Detect which cell encompasses the target text, then output its (X, Y) center coordinate. 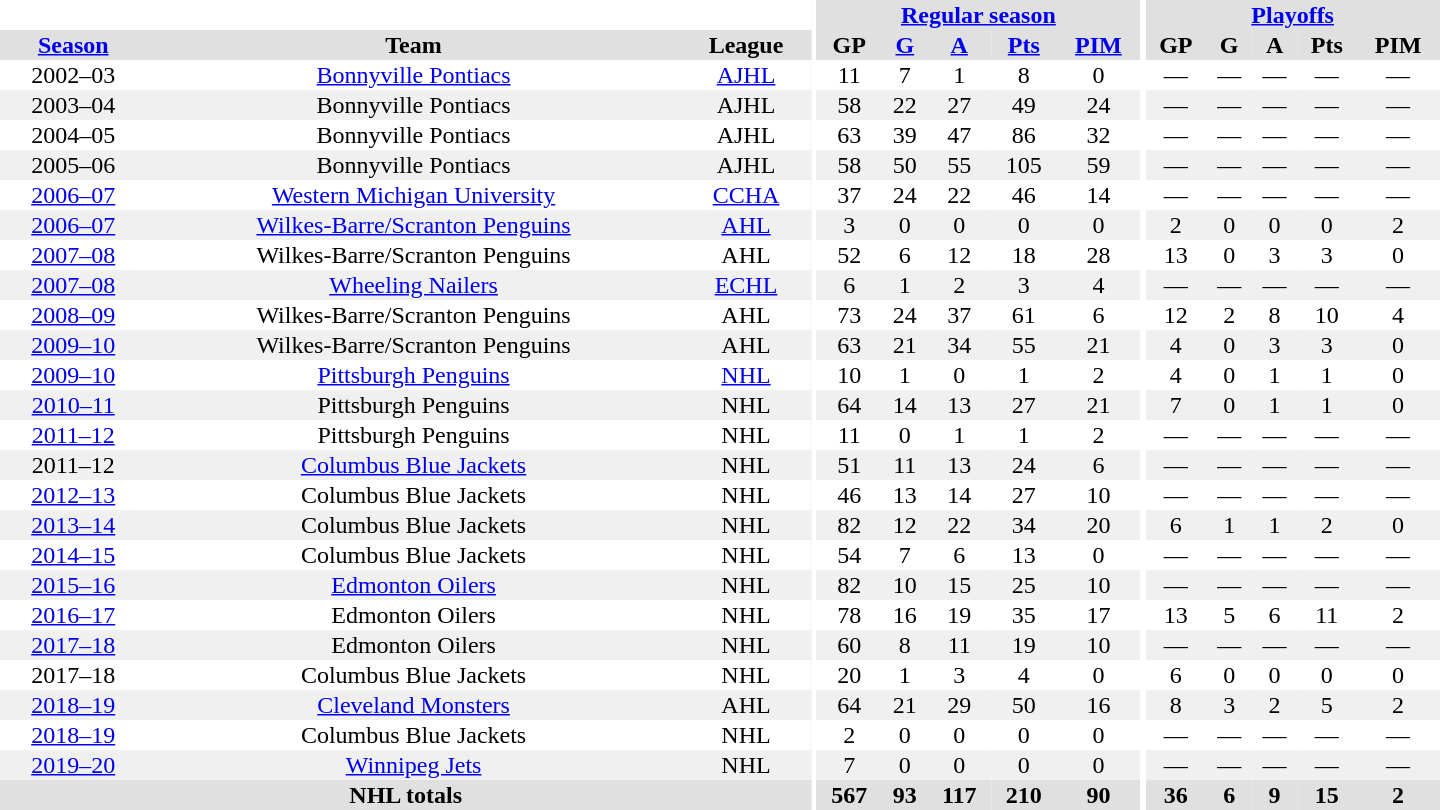
51 (849, 465)
32 (1099, 135)
61 (1024, 315)
2013–14 (73, 525)
93 (904, 795)
54 (849, 555)
Winnipeg Jets (413, 765)
2005–06 (73, 165)
60 (849, 645)
Wheeling Nailers (413, 285)
49 (1024, 105)
CCHA (746, 195)
59 (1099, 165)
2012–13 (73, 495)
2014–15 (73, 555)
28 (1099, 255)
105 (1024, 165)
Cleveland Monsters (413, 705)
2019–20 (73, 765)
2008–09 (73, 315)
League (746, 45)
2004–05 (73, 135)
Western Michigan University (413, 195)
25 (1024, 585)
567 (849, 795)
9 (1274, 795)
117 (960, 795)
73 (849, 315)
2010–11 (73, 405)
ECHL (746, 285)
2016–17 (73, 615)
86 (1024, 135)
2002–03 (73, 75)
Playoffs (1292, 15)
35 (1024, 615)
18 (1024, 255)
29 (960, 705)
Regular season (978, 15)
NHL totals (406, 795)
Season (73, 45)
52 (849, 255)
2015–16 (73, 585)
210 (1024, 795)
2003–04 (73, 105)
17 (1099, 615)
Team (413, 45)
90 (1099, 795)
36 (1176, 795)
47 (960, 135)
39 (904, 135)
78 (849, 615)
